Search for the cell housing the specified text and yield its (x, y) center coordinate. 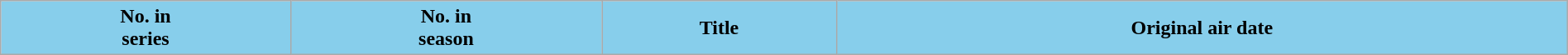
Original air date (1202, 28)
No. inseries (146, 28)
Title (719, 28)
No. inseason (446, 28)
